Locate the cell with the specified text and output its [X, Y] center coordinate. 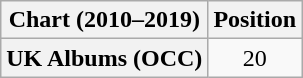
UK Albums (OCC) [104, 58]
20 [255, 58]
Chart (2010–2019) [104, 20]
Position [255, 20]
